Identify which cell holds the provided text, then report its (X, Y) central coordinate. 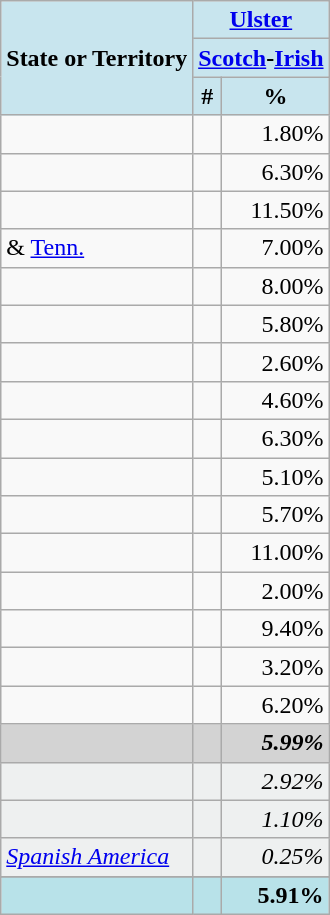
2.92% (276, 781)
1.80% (276, 134)
1.10% (276, 819)
5.80% (276, 324)
Scotch-Irish (261, 58)
6.20% (276, 705)
# (208, 96)
& Tenn. (97, 248)
5.99% (276, 743)
0.25% (276, 857)
4.60% (276, 400)
7.00% (276, 248)
3.20% (276, 667)
State or Territory (97, 58)
11.50% (276, 210)
5.91% (276, 895)
% (276, 96)
Spanish America (97, 857)
8.00% (276, 286)
11.00% (276, 553)
9.40% (276, 629)
Ulster (261, 20)
5.10% (276, 477)
2.00% (276, 591)
2.60% (276, 362)
5.70% (276, 515)
